Capture the cell that displays the provided text and extract its [X, Y] central coordinate. 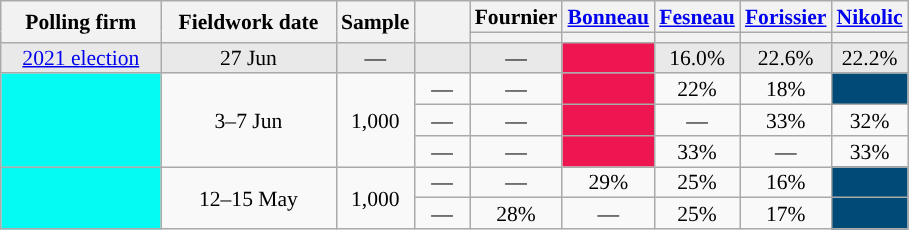
Fieldwork date [248, 22]
16.0% [697, 58]
Fesneau [697, 16]
Polling firm [81, 22]
2021 election [81, 58]
Nikolic [870, 16]
Sample [375, 22]
16% [786, 182]
Fournier [516, 16]
12–15 May [248, 198]
Forissier [786, 16]
22.2% [870, 58]
22.6% [786, 58]
32% [870, 120]
29% [608, 182]
28% [516, 214]
Bonneau [608, 16]
27 Jun [248, 58]
17% [786, 214]
3–7 Jun [248, 120]
18% [786, 90]
22% [697, 90]
